Find where the given text appears and provide that cell's center as [X, Y] coordinate. 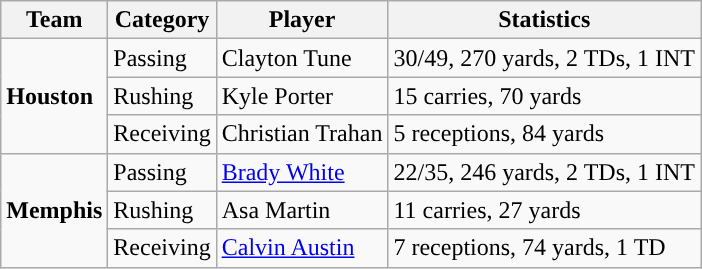
Houston [54, 96]
Team [54, 20]
7 receptions, 74 yards, 1 TD [544, 248]
Clayton Tune [302, 58]
Category [162, 20]
5 receptions, 84 yards [544, 134]
Statistics [544, 20]
Memphis [54, 210]
22/35, 246 yards, 2 TDs, 1 INT [544, 172]
Asa Martin [302, 210]
11 carries, 27 yards [544, 210]
Christian Trahan [302, 134]
Player [302, 20]
Calvin Austin [302, 248]
Brady White [302, 172]
Kyle Porter [302, 96]
30/49, 270 yards, 2 TDs, 1 INT [544, 58]
15 carries, 70 yards [544, 96]
